Return the (X, Y) coordinate for the center point of the cell that contains the specified text.  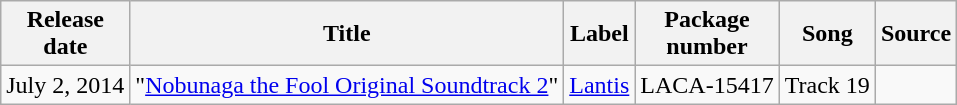
Releasedate (66, 34)
Song (827, 34)
July 2, 2014 (66, 85)
LACA-15417 (707, 85)
Track 19 (827, 85)
Source (916, 34)
Packagenumber (707, 34)
"Nobunaga the Fool Original Soundtrack 2" (347, 85)
Lantis (600, 85)
Label (600, 34)
Title (347, 34)
